Output the [x, y] coordinate of the center of the cell containing the given text.  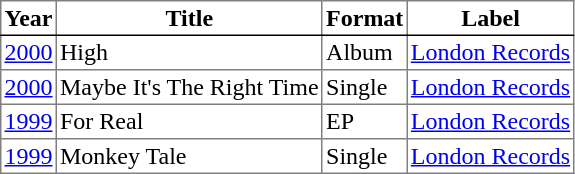
For Real [189, 121]
Label [490, 18]
EP [364, 121]
High [189, 52]
Format [364, 18]
Title [189, 18]
Album [364, 52]
Monkey Tale [189, 156]
Year [29, 18]
Maybe It's The Right Time [189, 87]
